Find where the given text appears and provide that cell's center as [x, y] coordinate. 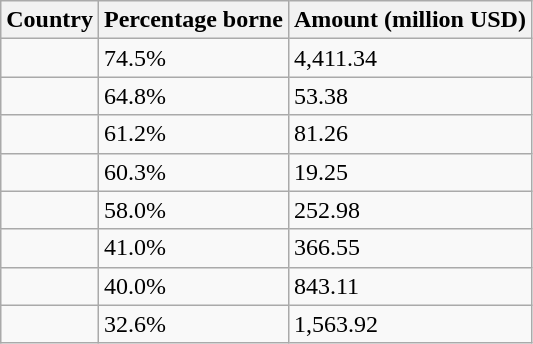
64.8% [193, 96]
40.0% [193, 286]
41.0% [193, 248]
32.6% [193, 324]
252.98 [410, 210]
1,563.92 [410, 324]
Country [50, 20]
Percentage borne [193, 20]
58.0% [193, 210]
74.5% [193, 58]
Amount (million USD) [410, 20]
19.25 [410, 172]
61.2% [193, 134]
366.55 [410, 248]
843.11 [410, 286]
53.38 [410, 96]
60.3% [193, 172]
4,411.34 [410, 58]
81.26 [410, 134]
